Find where the given text appears and provide that cell's center as (x, y) coordinate. 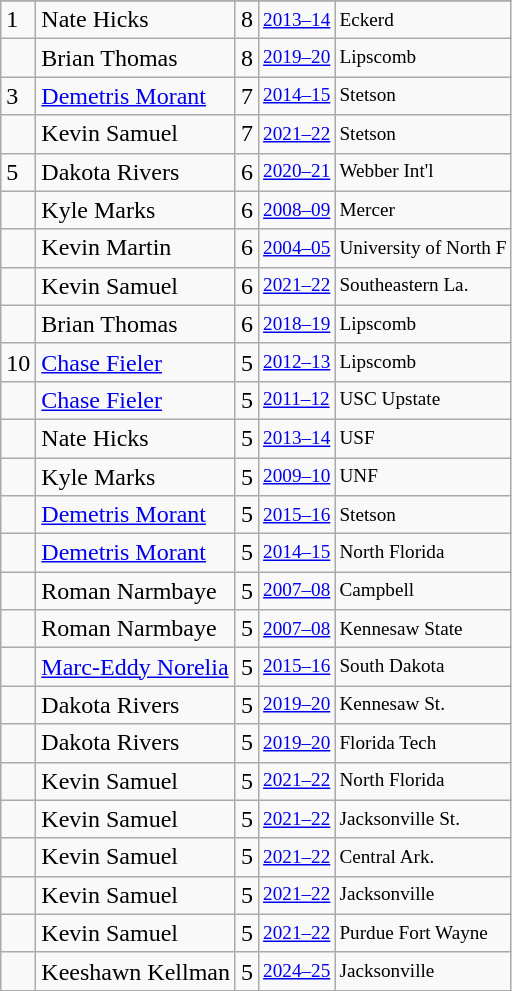
University of North F (423, 248)
Webber Int'l (423, 172)
South Dakota (423, 667)
USF (423, 438)
Marc-Eddy Norelia (136, 667)
2009–10 (297, 477)
2018–19 (297, 324)
UNF (423, 477)
3 (18, 96)
Kennesaw St. (423, 705)
2012–13 (297, 362)
2011–12 (297, 400)
Keeshawn Kellman (136, 971)
Mercer (423, 210)
Kevin Martin (136, 248)
10 (18, 362)
Kennesaw State (423, 629)
Purdue Fort Wayne (423, 933)
Eckerd (423, 20)
2020–21 (297, 172)
Florida Tech (423, 743)
1 (18, 20)
Central Ark. (423, 857)
2024–25 (297, 971)
2008–09 (297, 210)
Southeastern La. (423, 286)
Campbell (423, 591)
USC Upstate (423, 400)
2004–05 (297, 248)
Jacksonville St. (423, 819)
